Search for the cell housing the specified text and yield its [x, y] center coordinate. 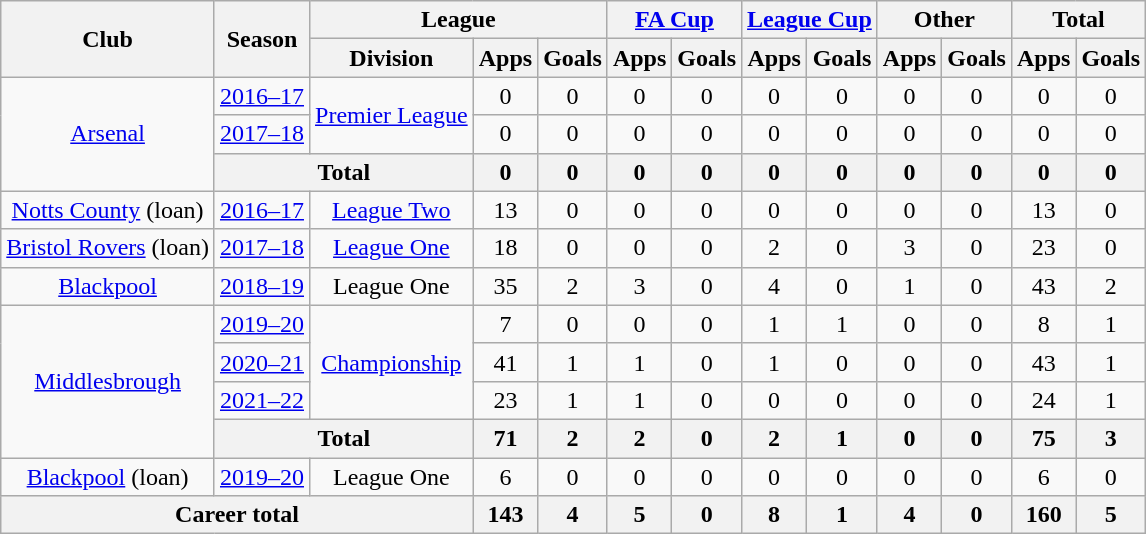
Middlesbrough [108, 381]
Other [944, 20]
24 [1043, 400]
41 [505, 362]
Bristol Rovers (loan) [108, 248]
75 [1043, 438]
League Cup [810, 20]
2021–22 [262, 400]
Arsenal [108, 134]
Notts County (loan) [108, 210]
160 [1043, 515]
FA Cup [674, 20]
Championship [392, 362]
143 [505, 515]
Season [262, 39]
Club [108, 39]
2018–19 [262, 286]
7 [505, 324]
Blackpool (loan) [108, 477]
Career total [237, 515]
League Two [392, 210]
Blackpool [108, 286]
Division [392, 58]
Premier League [392, 115]
71 [505, 438]
2020–21 [262, 362]
35 [505, 286]
League [459, 20]
18 [505, 248]
